Locate the cell with the specified text and output its [x, y] center coordinate. 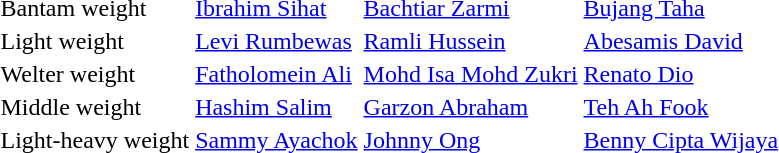
Levi Rumbewas [276, 41]
Mohd Isa Mohd Zukri [470, 74]
Ramli Hussein [470, 41]
Fatholomein Ali [276, 74]
Hashim Salim [276, 107]
Garzon Abraham [470, 107]
